Capture the cell that displays the provided text and extract its (X, Y) central coordinate. 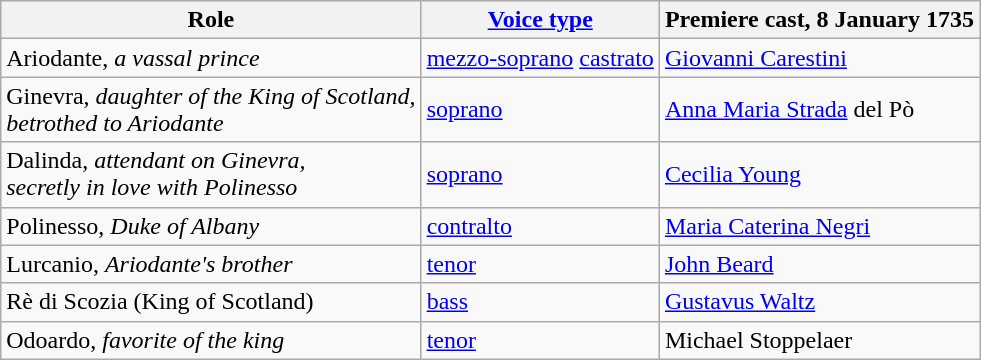
Role (211, 20)
Gustavus Waltz (819, 302)
Rè di Scozia (King of Scotland) (211, 302)
Anna Maria Strada del Pò (819, 110)
Polinesso, Duke of Albany (211, 226)
Giovanni Carestini (819, 58)
Cecilia Young (819, 174)
mezzo-soprano castrato (540, 58)
contralto (540, 226)
Dalinda, attendant on Ginevra,secretly in love with Polinesso (211, 174)
Voice type (540, 20)
Michael Stoppelaer (819, 340)
John Beard (819, 264)
Odoardo, favorite of the king (211, 340)
Ginevra, daughter of the King of Scotland,betrothed to Ariodante (211, 110)
Premiere cast, 8 January 1735 (819, 20)
bass (540, 302)
Lurcanio, Ariodante's brother (211, 264)
Ariodante, a vassal prince (211, 58)
Maria Caterina Negri (819, 226)
